Return [x, y] of the center of cell containing provided text 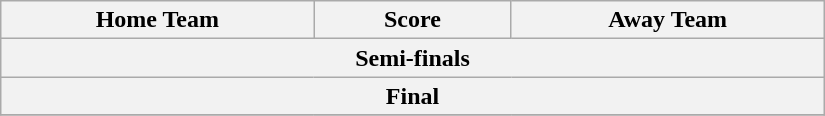
Score [412, 20]
Semi-finals [413, 58]
Final [413, 96]
Home Team [158, 20]
Away Team [668, 20]
